Scan for the cell matching the given text and deliver its (x, y) coordinate at center. 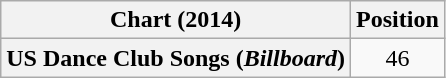
Position (398, 20)
US Dance Club Songs (Billboard) (176, 58)
Chart (2014) (176, 20)
46 (398, 58)
